Output the (x, y) coordinate of the center of the cell containing the given text.  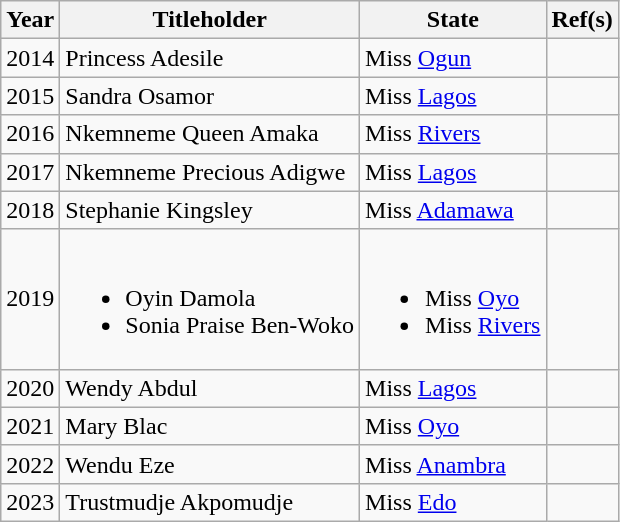
2016 (30, 134)
Miss Ogun (453, 58)
Wendy Abdul (210, 388)
2021 (30, 426)
Miss Adamawa (453, 210)
Miss OyoMiss Rivers (453, 299)
Year (30, 20)
Princess Adesile (210, 58)
2017 (30, 172)
Miss Oyo (453, 426)
Mary Blac (210, 426)
Titleholder (210, 20)
2022 (30, 464)
Sandra Osamor (210, 96)
Nkemneme Queen Amaka (210, 134)
2015 (30, 96)
Wendu Eze (210, 464)
Miss Rivers (453, 134)
Miss Anambra (453, 464)
State (453, 20)
Oyin DamolaSonia Praise Ben-Woko (210, 299)
Nkemneme Precious Adigwe (210, 172)
Stephanie Kingsley (210, 210)
2023 (30, 502)
2019 (30, 299)
Trustmudje Akpomudje (210, 502)
2014 (30, 58)
2020 (30, 388)
2018 (30, 210)
Ref(s) (582, 20)
Miss Edo (453, 502)
